Return [x, y] of the center of cell containing provided text 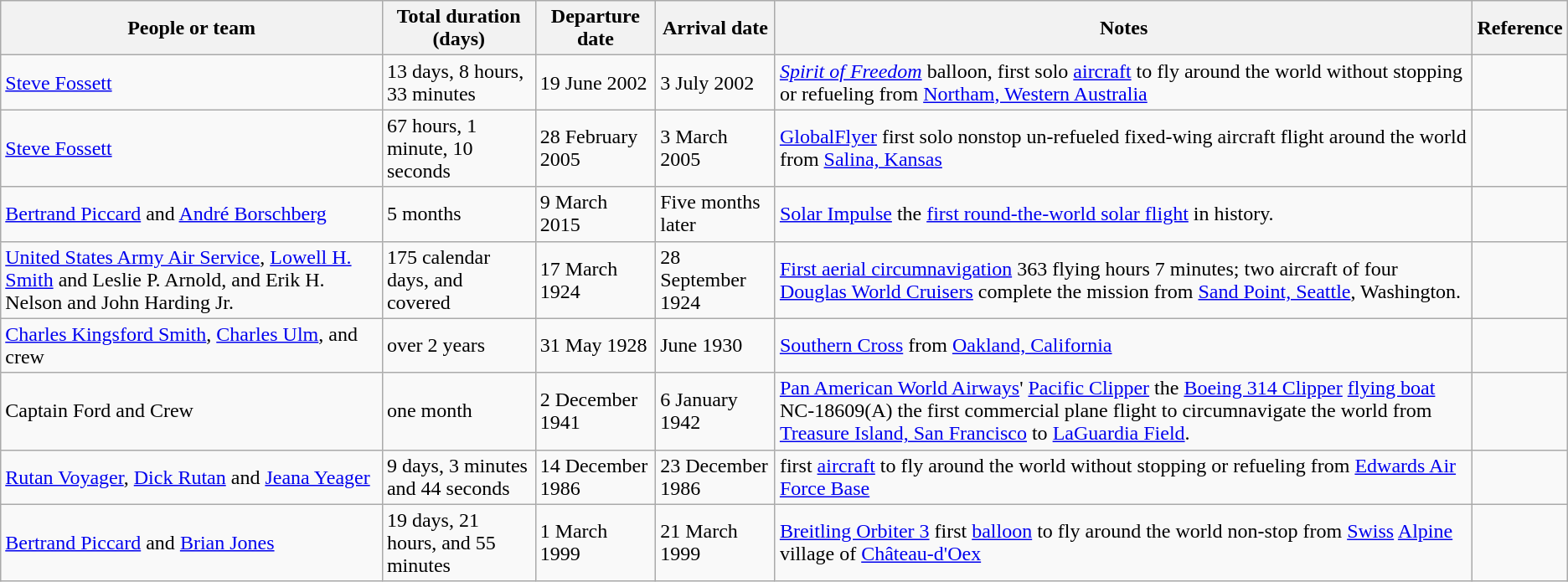
first aircraft to fly around the world without stopping or refueling from Edwards Air Force Base [1124, 477]
Bertrand Piccard and Brian Jones [192, 543]
17 March 1924 [596, 280]
Rutan Voyager, Dick Rutan and Jeana Yeager [192, 477]
Reference [1519, 28]
Solar Impulse the first round-the-world solar flight in history. [1124, 214]
GlobalFlyer first solo nonstop un-refueled fixed-wing aircraft flight around the world from Salina, Kansas [1124, 148]
9 days, 3 minutes and 44 seconds [459, 477]
14 December 1986 [596, 477]
19 days, 21 hours, and 55 minutes [459, 543]
Spirit of Freedom balloon, first solo aircraft to fly around the world without stopping or refueling from Northam, Western Australia [1124, 82]
21 March 1999 [715, 543]
Captain Ford and Crew [192, 411]
Bertrand Piccard and André Borschberg [192, 214]
Notes [1124, 28]
Arrival date [715, 28]
6 January 1942 [715, 411]
13 days, 8 hours, 33 minutes [459, 82]
Southern Cross from Oakland, California [1124, 345]
67 hours, 1 minute, 10 seconds [459, 148]
Five months later [715, 214]
over 2 years [459, 345]
23 December 1986 [715, 477]
31 May 1928 [596, 345]
28 September 1924 [715, 280]
Charles Kingsford Smith, Charles Ulm, and crew [192, 345]
one month [459, 411]
1 March 1999 [596, 543]
9 March 2015 [596, 214]
3 July 2002 [715, 82]
Departure date [596, 28]
19 June 2002 [596, 82]
People or team [192, 28]
28 February 2005 [596, 148]
175 calendar days, and covered [459, 280]
5 months [459, 214]
3 March 2005 [715, 148]
Total duration (days) [459, 28]
United States Army Air Service, Lowell H. Smith and Leslie P. Arnold, and Erik H. Nelson and John Harding Jr. [192, 280]
June 1930 [715, 345]
Breitling Orbiter 3 first balloon to fly around the world non-stop from Swiss Alpine village of Château-d'Oex [1124, 543]
2 December 1941 [596, 411]
